Output the (x, y) coordinate of the center of the cell containing the given text.  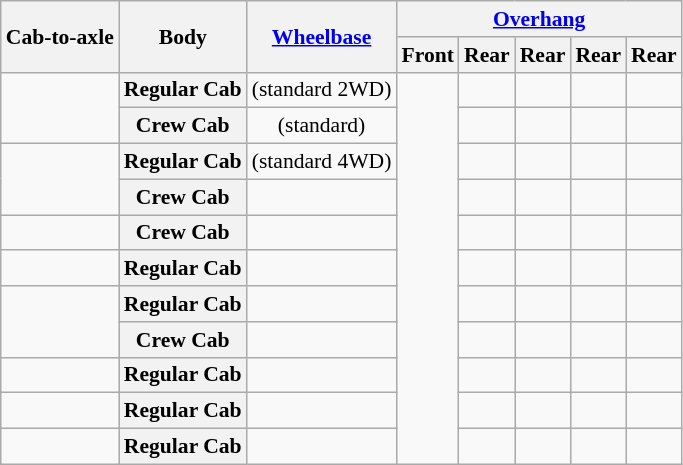
(standard 4WD) (322, 162)
(standard) (322, 126)
(standard 2WD) (322, 90)
Wheelbase (322, 36)
Cab-to-axle (60, 36)
Body (183, 36)
Overhang (538, 19)
Front (428, 55)
